Detect which cell encompasses the target text, then output its (X, Y) center coordinate. 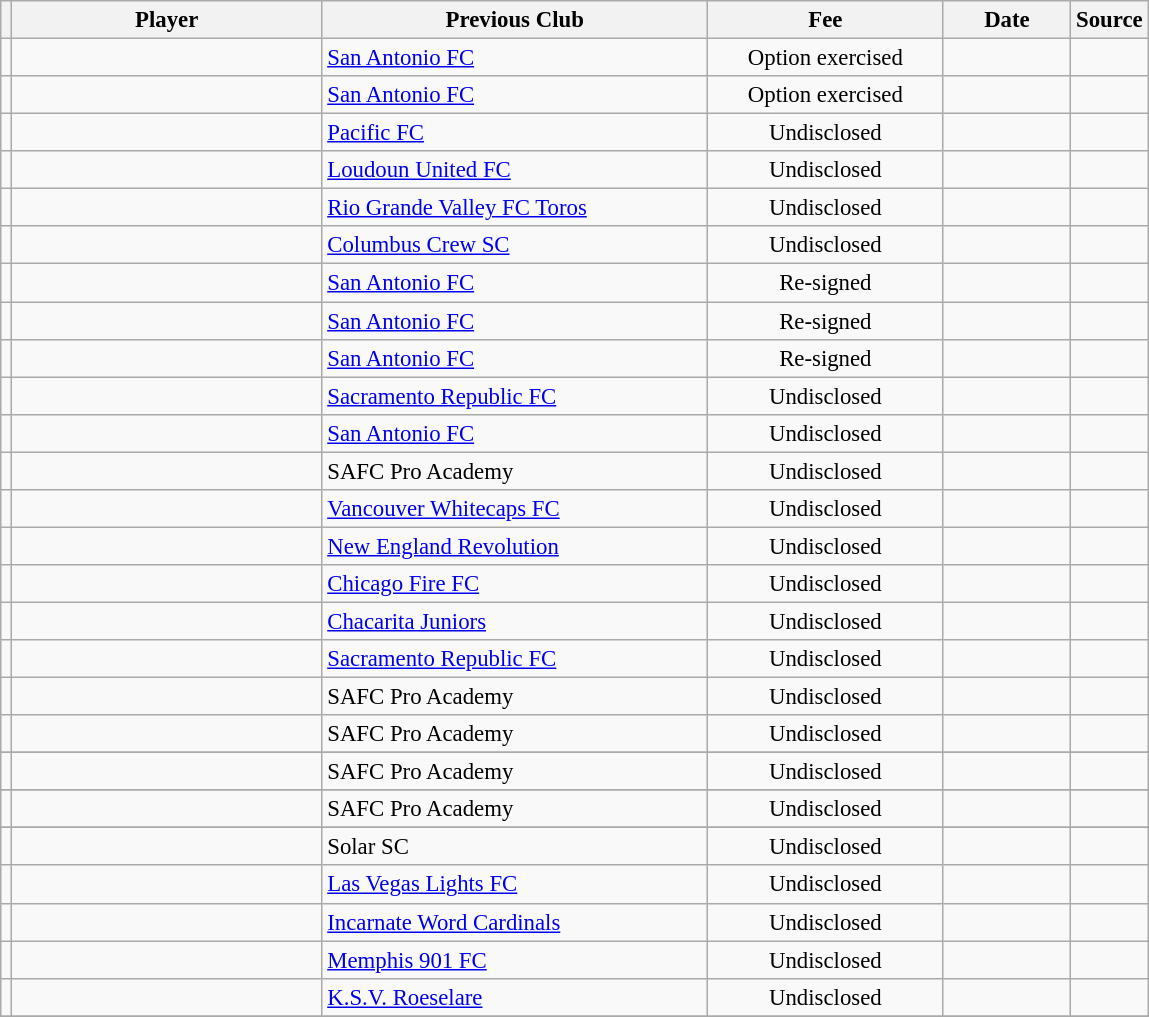
Previous Club (515, 20)
Chacarita Juniors (515, 621)
Loudoun United FC (515, 170)
Source (1110, 20)
Las Vegas Lights FC (515, 885)
Pacific FC (515, 133)
Vancouver Whitecaps FC (515, 509)
Fee (826, 20)
Player (166, 20)
Incarnate Word Cardinals (515, 922)
Chicago Fire FC (515, 584)
Date (1007, 20)
Memphis 901 FC (515, 960)
New England Revolution (515, 546)
Rio Grande Valley FC Toros (515, 208)
Columbus Crew SC (515, 245)
Solar SC (515, 847)
K.S.V. Roeselare (515, 997)
